Search for the cell housing the specified text and yield its [X, Y] center coordinate. 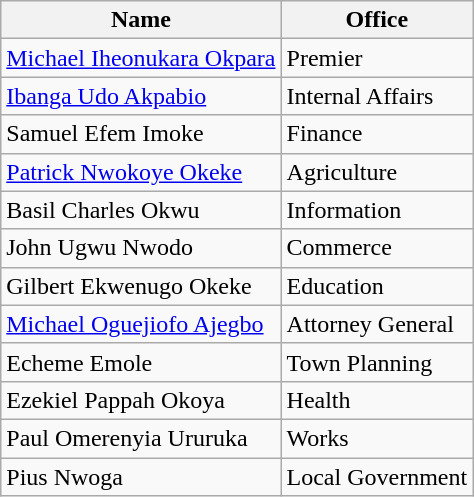
Health [377, 400]
Finance [377, 134]
Commerce [377, 248]
Information [377, 210]
Internal Affairs [377, 96]
Office [377, 20]
Pius Nwoga [141, 477]
Samuel Efem Imoke [141, 134]
Local Government [377, 477]
Works [377, 438]
Attorney General [377, 324]
Ibanga Udo Akpabio [141, 96]
Town Planning [377, 362]
John Ugwu Nwodo [141, 248]
Basil Charles Okwu [141, 210]
Michael Oguejiofo Ajegbo [141, 324]
Education [377, 286]
Michael Iheonukara Okpara [141, 58]
Premier [377, 58]
Name [141, 20]
Gilbert Ekwenugo Okeke [141, 286]
Ezekiel Pappah Okoya [141, 400]
Patrick Nwokoye Okeke [141, 172]
Agriculture [377, 172]
Echeme Emole [141, 362]
Paul Omerenyia Ururuka [141, 438]
